Find where the given text appears and provide that cell's center as [x, y] coordinate. 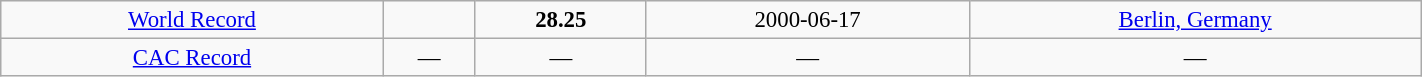
World Record [192, 20]
28.25 [560, 20]
2000-06-17 [808, 20]
CAC Record [192, 58]
Berlin, Germany [1195, 20]
